Capture the cell that displays the provided text and extract its [x, y] central coordinate. 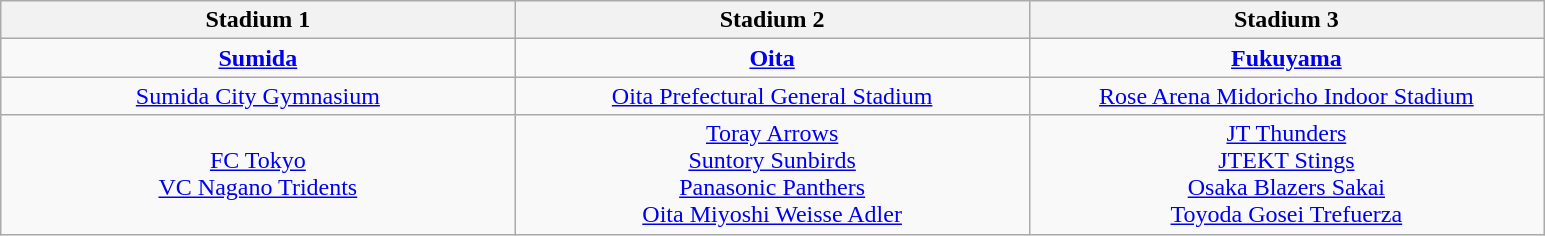
FC TokyoVC Nagano Tridents [258, 174]
Fukuyama [1286, 58]
Sumida [258, 58]
Toray ArrowsSuntory SunbirdsPanasonic PanthersOita Miyoshi Weisse Adler [772, 174]
JT ThundersJTEKT Stings Osaka Blazers SakaiToyoda Gosei Trefuerza [1286, 174]
Sumida City Gymnasium [258, 96]
Stadium 1 [258, 20]
Oita Prefectural General Stadium [772, 96]
Rose Arena Midoricho Indoor Stadium [1286, 96]
Stadium 2 [772, 20]
Oita [772, 58]
Stadium 3 [1286, 20]
